Determine the [x, y] coordinate at the center of the cell enclosing the given text.  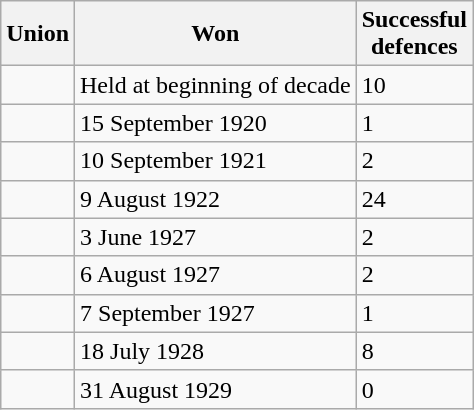
7 September 1927 [216, 313]
6 August 1927 [216, 275]
10 September 1921 [216, 161]
0 [414, 389]
18 July 1928 [216, 351]
15 September 1920 [216, 123]
9 August 1922 [216, 199]
10 [414, 85]
Won [216, 34]
24 [414, 199]
31 August 1929 [216, 389]
3 June 1927 [216, 237]
Union [38, 34]
8 [414, 351]
Held at beginning of decade [216, 85]
Successfuldefences [414, 34]
